Determine the [x, y] coordinate at the center of the cell enclosing the given text.  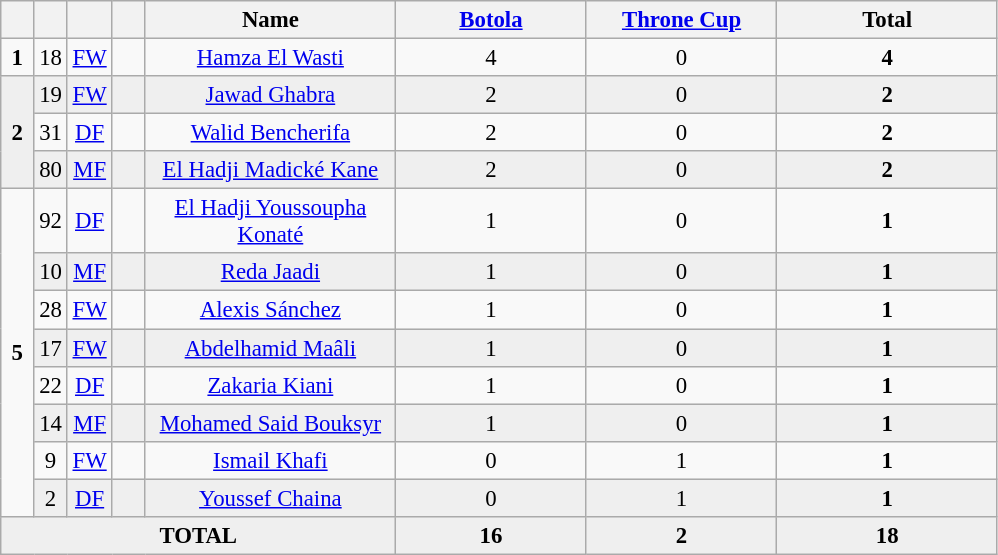
Jawad Ghabra [270, 95]
Youssef Chaina [270, 498]
Alexis Sánchez [270, 310]
Hamza El Wasti [270, 58]
Name [270, 20]
Mohamed Said Bouksyr [270, 423]
El Hadji Youssoupha Konaté [270, 222]
10 [50, 273]
16 [492, 536]
14 [50, 423]
9 [50, 460]
80 [50, 170]
Botola [492, 20]
Ismail Khafi [270, 460]
28 [50, 310]
5 [18, 353]
22 [50, 385]
Reda Jaadi [270, 273]
Zakaria Kiani [270, 385]
Walid Bencherifa [270, 133]
TOTAL [198, 536]
Total [888, 20]
Throne Cup [682, 20]
31 [50, 133]
El Hadji Madické Kane [270, 170]
Abdelhamid Maâli [270, 348]
19 [50, 95]
17 [50, 348]
92 [50, 222]
